Locate the cell with the specified text and output its (X, Y) center coordinate. 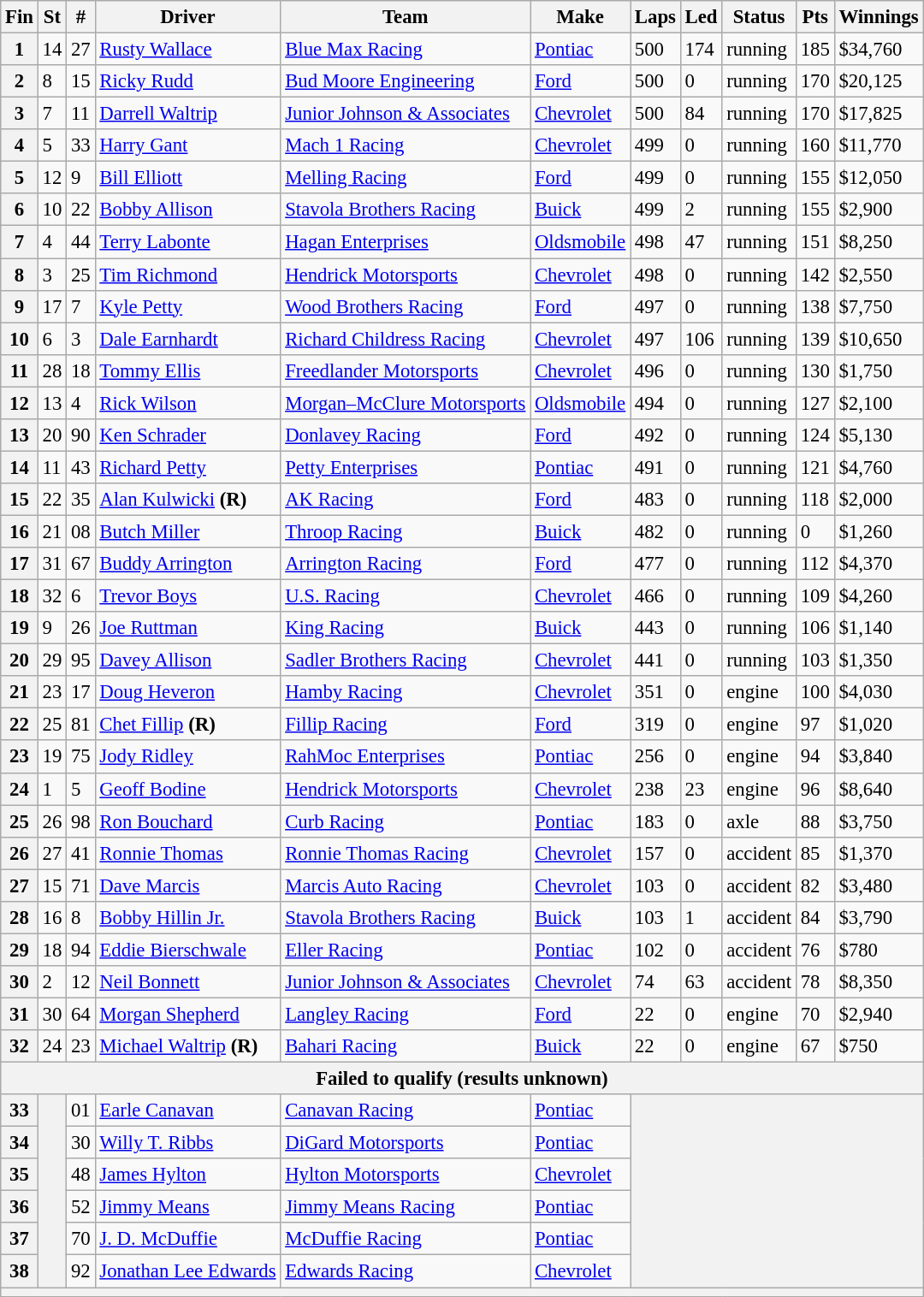
axle (759, 821)
Tommy Ellis (188, 370)
$3,790 (879, 918)
71 (80, 885)
47 (702, 242)
Blue Max Racing (406, 50)
Chet Fillip (R) (188, 725)
$11,770 (879, 145)
$4,370 (879, 564)
Throop Racing (406, 531)
$1,020 (879, 725)
34 (20, 1143)
37 (20, 1240)
Dale Earnhardt (188, 339)
130 (814, 370)
Make (580, 17)
100 (814, 692)
$1,370 (879, 853)
RahMoc Enterprises (406, 757)
52 (80, 1207)
$4,030 (879, 692)
44 (80, 242)
Canavan Racing (406, 1110)
Harry Gant (188, 145)
151 (814, 242)
$7,750 (879, 306)
48 (80, 1175)
$4,260 (879, 596)
64 (80, 1014)
Pts (814, 17)
$17,825 (879, 114)
Bobby Hillin Jr. (188, 918)
Sadler Brothers Racing (406, 660)
351 (655, 692)
127 (814, 403)
$4,760 (879, 467)
38 (20, 1271)
466 (655, 596)
Michael Waltrip (R) (188, 1046)
$12,050 (879, 178)
496 (655, 370)
Marcis Auto Racing (406, 885)
Led (702, 17)
Langley Racing (406, 1014)
Buddy Arrington (188, 564)
494 (655, 403)
McDuffie Racing (406, 1240)
U.S. Racing (406, 596)
St (51, 17)
Status (759, 17)
$8,250 (879, 242)
08 (80, 531)
Neil Bonnett (188, 982)
Earle Canavan (188, 1110)
124 (814, 435)
Dave Marcis (188, 885)
Rick Wilson (188, 403)
Jody Ridley (188, 757)
112 (814, 564)
95 (80, 660)
Laps (655, 17)
138 (814, 306)
183 (655, 821)
Eller Racing (406, 950)
238 (655, 789)
$8,350 (879, 982)
Geoff Bodine (188, 789)
483 (655, 500)
$3,840 (879, 757)
Team (406, 17)
$2,940 (879, 1014)
85 (814, 853)
$8,640 (879, 789)
118 (814, 500)
$2,000 (879, 500)
Ronnie Thomas Racing (406, 853)
142 (814, 275)
James Hylton (188, 1175)
# (80, 17)
Hamby Racing (406, 692)
Driver (188, 17)
DiGard Motorsports (406, 1143)
256 (655, 757)
$780 (879, 950)
Davey Allison (188, 660)
Winnings (879, 17)
Fillip Racing (406, 725)
98 (80, 821)
Jonathan Lee Edwards (188, 1271)
Doug Heveron (188, 692)
160 (814, 145)
Bobby Allison (188, 210)
Donlavey Racing (406, 435)
Failed to qualify (results unknown) (462, 1079)
Bill Elliott (188, 178)
$2,900 (879, 210)
Darrell Waltrip (188, 114)
$3,750 (879, 821)
$1,350 (879, 660)
$1,140 (879, 628)
Alan Kulwicki (R) (188, 500)
121 (814, 467)
AK Racing (406, 500)
477 (655, 564)
$3,480 (879, 885)
$2,100 (879, 403)
Mach 1 Racing (406, 145)
Ken Schrader (188, 435)
$750 (879, 1046)
$10,650 (879, 339)
139 (814, 339)
491 (655, 467)
Ricky Rudd (188, 81)
$2,550 (879, 275)
Fin (20, 17)
Ron Bouchard (188, 821)
74 (655, 982)
Trevor Boys (188, 596)
82 (814, 885)
36 (20, 1207)
96 (814, 789)
76 (814, 950)
Terry Labonte (188, 242)
Willy T. Ribbs (188, 1143)
01 (80, 1110)
97 (814, 725)
92 (80, 1271)
Hagan Enterprises (406, 242)
Bud Moore Engineering (406, 81)
J. D. McDuffie (188, 1240)
Petty Enterprises (406, 467)
Melling Racing (406, 178)
Hylton Motorsports (406, 1175)
Wood Brothers Racing (406, 306)
Rusty Wallace (188, 50)
$5,130 (879, 435)
Edwards Racing (406, 1271)
Butch Miller (188, 531)
$20,125 (879, 81)
$34,760 (879, 50)
157 (655, 853)
Tim Richmond (188, 275)
109 (814, 596)
185 (814, 50)
Morgan Shepherd (188, 1014)
81 (80, 725)
Arrington Racing (406, 564)
$1,260 (879, 531)
482 (655, 531)
75 (80, 757)
Joe Ruttman (188, 628)
63 (702, 982)
443 (655, 628)
Eddie Bierschwale (188, 950)
43 (80, 467)
$1,750 (879, 370)
90 (80, 435)
88 (814, 821)
Curb Racing (406, 821)
Jimmy Means Racing (406, 1207)
Morgan–McClure Motorsports (406, 403)
Freedlander Motorsports (406, 370)
441 (655, 660)
319 (655, 725)
King Racing (406, 628)
174 (702, 50)
102 (655, 950)
492 (655, 435)
Kyle Petty (188, 306)
78 (814, 982)
Jimmy Means (188, 1207)
Richard Childress Racing (406, 339)
Richard Petty (188, 467)
41 (80, 853)
Bahari Racing (406, 1046)
Ronnie Thomas (188, 853)
